Extract the [x, y] coordinate from the center of the cell holding the provided text.  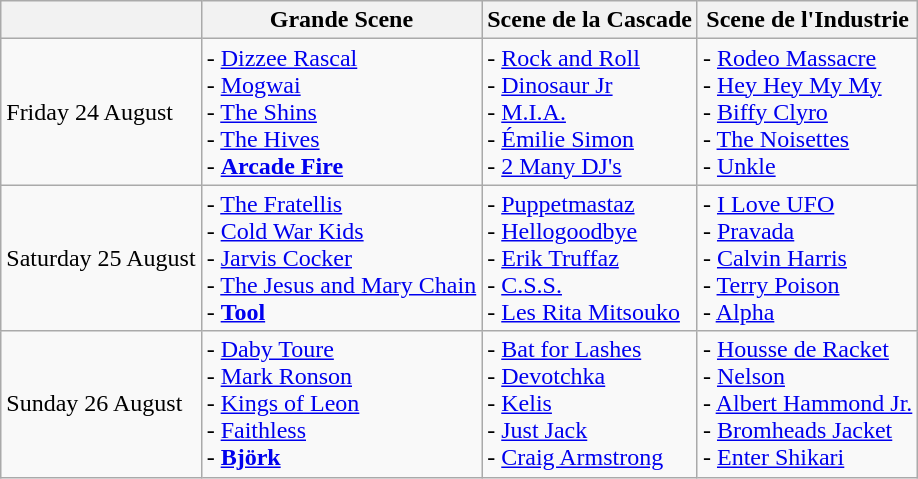
Saturday 25 August [101, 258]
- Daby Toure- Mark Ronson- Kings of Leon- Faithless- Björk [342, 404]
- Housse de Racket- Nelson- Albert Hammond Jr.- Bromheads Jacket- Enter Shikari [807, 404]
Friday 24 August [101, 112]
Scene de la Cascade [590, 20]
- Bat for Lashes- Devotchka- Kelis- Just Jack- Craig Armstrong [590, 404]
- I Love UFO- Pravada- Calvin Harris- Terry Poison- Alpha [807, 258]
Sunday 26 August [101, 404]
Grande Scene [342, 20]
- Rock and Roll- Dinosaur Jr- M.I.A.- Émilie Simon- 2 Many DJ's [590, 112]
- Puppetmastaz- Hellogoodbye- Erik Truffaz- C.S.S.- Les Rita Mitsouko [590, 258]
- Dizzee Rascal- Mogwai- The Shins- The Hives- Arcade Fire [342, 112]
Scene de l'Industrie [807, 20]
- Rodeo Massacre- Hey Hey My My- Biffy Clyro- The Noisettes- Unkle [807, 112]
- The Fratellis- Cold War Kids- Jarvis Cocker- The Jesus and Mary Chain- Tool [342, 258]
